Determine the [x, y] coordinate at the center of the cell enclosing the given text.  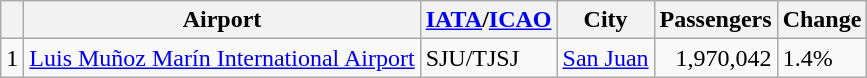
Change [822, 20]
Luis Muñoz Marín International Airport [222, 58]
Passengers [716, 20]
SJU/TJSJ [488, 58]
IATA/ICAO [488, 20]
City [606, 20]
1 [12, 58]
Airport [222, 20]
1,970,042 [716, 58]
San Juan [606, 58]
1.4% [822, 58]
